From the cell containing the given text, extract its center point as (X, Y) coordinate. 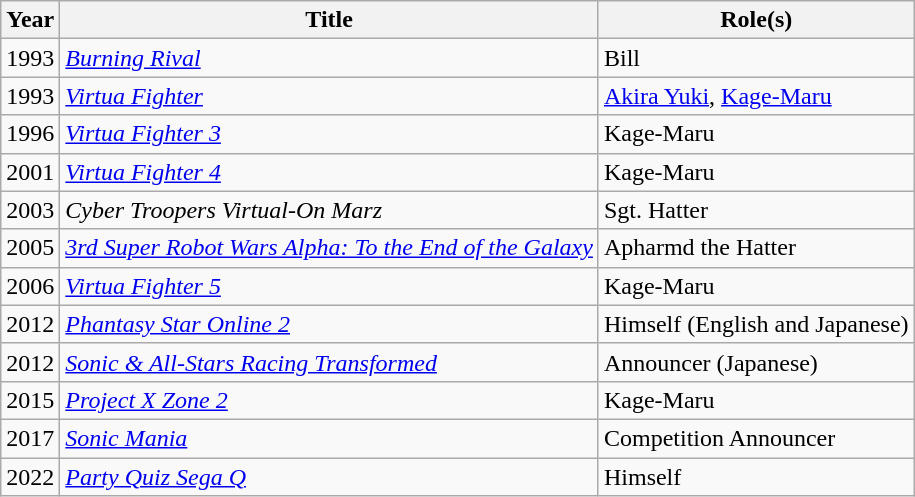
2005 (30, 248)
3rd Super Robot Wars Alpha: To the End of the Galaxy (330, 248)
Phantasy Star Online 2 (330, 324)
Competition Announcer (756, 438)
Himself (756, 477)
2017 (30, 438)
2001 (30, 172)
2022 (30, 477)
Apharmd the Hatter (756, 248)
Role(s) (756, 20)
Himself (English and Japanese) (756, 324)
1996 (30, 134)
Virtua Fighter (330, 96)
Sonic Mania (330, 438)
Announcer (Japanese) (756, 362)
Bill (756, 58)
2003 (30, 210)
Project X Zone 2 (330, 400)
Sgt. Hatter (756, 210)
2006 (30, 286)
Akira Yuki, Kage-Maru (756, 96)
Party Quiz Sega Q (330, 477)
Title (330, 20)
Virtua Fighter 5 (330, 286)
Cyber Troopers Virtual-On Marz (330, 210)
Sonic & All-Stars Racing Transformed (330, 362)
Virtua Fighter 4 (330, 172)
Burning Rival (330, 58)
Year (30, 20)
Virtua Fighter 3 (330, 134)
2015 (30, 400)
